Extract the [x, y] coordinate from the center of the cell holding the provided text.  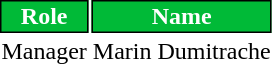
Role [44, 16]
Name [182, 16]
